Extract the [X, Y] coordinate from the center of the cell holding the provided text.  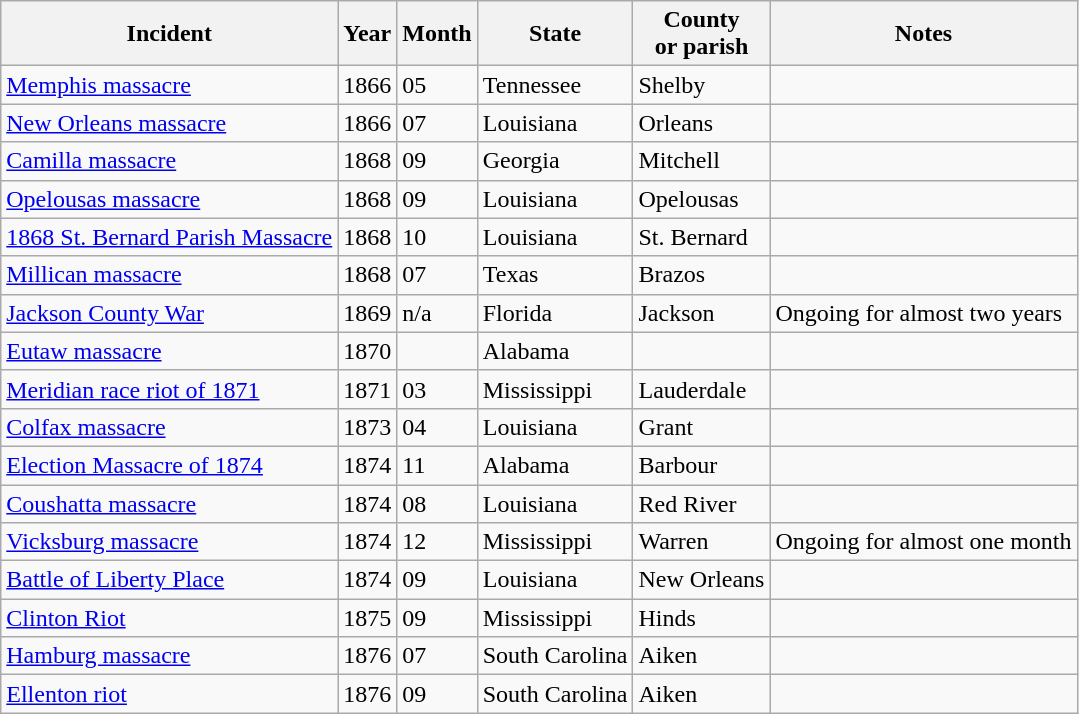
Opelousas massacre [170, 199]
Hinds [702, 618]
Texas [555, 275]
Notes [924, 34]
08 [437, 503]
1873 [368, 427]
Memphis massacre [170, 85]
New Orleans [702, 580]
1875 [368, 618]
Brazos [702, 275]
Incident [170, 34]
Vicksburg massacre [170, 542]
Colfax massacre [170, 427]
Millican massacre [170, 275]
Ongoing for almost two years [924, 313]
Shelby [702, 85]
1870 [368, 351]
Month [437, 34]
Georgia [555, 161]
Eutaw massacre [170, 351]
Year [368, 34]
Opelousas [702, 199]
11 [437, 465]
Meridian race riot of 1871 [170, 389]
1871 [368, 389]
10 [437, 237]
n/a [437, 313]
Red River [702, 503]
Florida [555, 313]
Tennessee [555, 85]
Coushatta massacre [170, 503]
Election Massacre of 1874 [170, 465]
05 [437, 85]
Hamburg massacre [170, 656]
1868 St. Bernard Parish Massacre [170, 237]
Jackson County War [170, 313]
Countyor parish [702, 34]
Camilla massacre [170, 161]
Battle of Liberty Place [170, 580]
Orleans [702, 123]
Jackson [702, 313]
04 [437, 427]
12 [437, 542]
New Orleans massacre [170, 123]
Barbour [702, 465]
St. Bernard [702, 237]
Ongoing for almost one month [924, 542]
03 [437, 389]
1869 [368, 313]
Ellenton riot [170, 694]
Grant [702, 427]
Mitchell [702, 161]
Clinton Riot [170, 618]
Warren [702, 542]
Lauderdale [702, 389]
State [555, 34]
